Return the (X, Y) coordinate for the center point of the cell that contains the specified text.  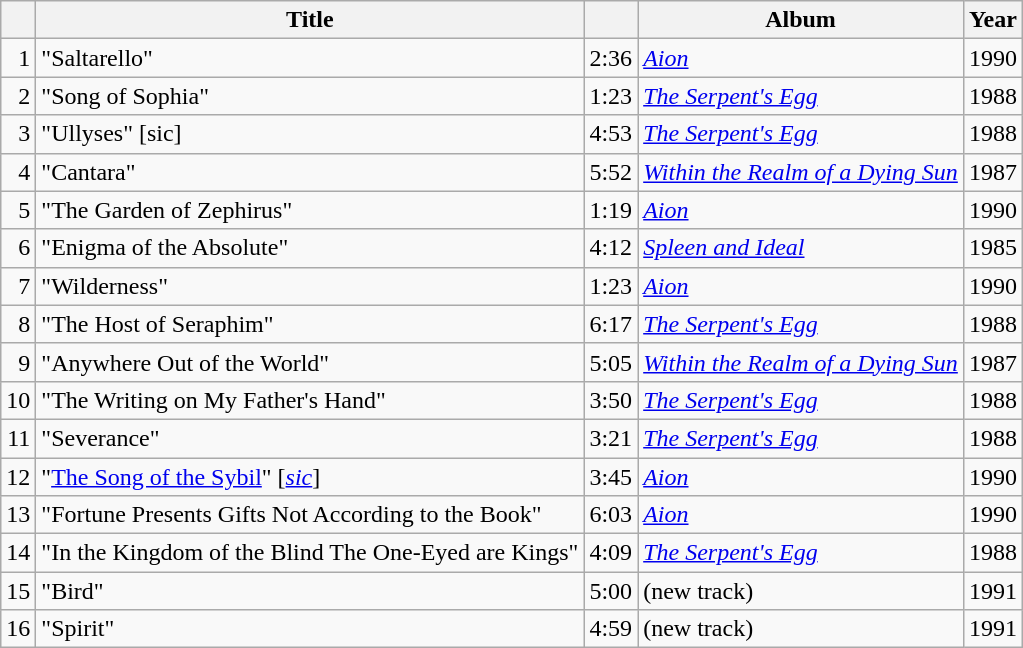
"Song of Sophia" (310, 96)
13 (18, 515)
4:09 (611, 553)
"Saltarello" (310, 58)
1 (18, 58)
4:12 (611, 248)
"Wilderness" (310, 286)
3:45 (611, 477)
1985 (992, 248)
"The Writing on My Father's Hand" (310, 400)
3:50 (611, 400)
5:00 (611, 591)
4 (18, 172)
8 (18, 324)
"The Host of Seraphim" (310, 324)
"Bird" (310, 591)
"Cantara" (310, 172)
2 (18, 96)
4:59 (611, 629)
3 (18, 134)
6:17 (611, 324)
"The Song of the Sybil" [sic] (310, 477)
7 (18, 286)
"Enigma of the Absolute" (310, 248)
5 (18, 210)
"In the Kingdom of the Blind The One-Eyed are Kings" (310, 553)
Spleen and Ideal (801, 248)
16 (18, 629)
4:53 (611, 134)
Year (992, 20)
5:52 (611, 172)
"Anywhere Out of the World" (310, 362)
12 (18, 477)
5:05 (611, 362)
6 (18, 248)
3:21 (611, 438)
Title (310, 20)
"The Garden of Zephirus" (310, 210)
"Fortune Presents Gifts Not According to the Book" (310, 515)
"Ullyses" [sic] (310, 134)
6:03 (611, 515)
15 (18, 591)
"Spirit" (310, 629)
"Severance" (310, 438)
9 (18, 362)
14 (18, 553)
Album (801, 20)
1:19 (611, 210)
10 (18, 400)
2:36 (611, 58)
11 (18, 438)
